Extract the [x, y] coordinate from the center of the cell holding the provided text.  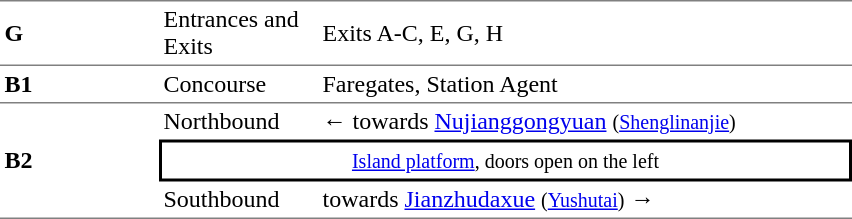
Northbound [238, 122]
G [80, 33]
Exits A-C, E, G, H [585, 33]
B1 [80, 85]
Faregates, Station Agent [585, 85]
Entrances and Exits [238, 33]
Island platform, doors open on the left [506, 161]
← towards Nujianggongyuan (Shenglinanjie) [585, 122]
Concourse [238, 85]
